Output the [X, Y] coordinate of the center of the cell containing the given text.  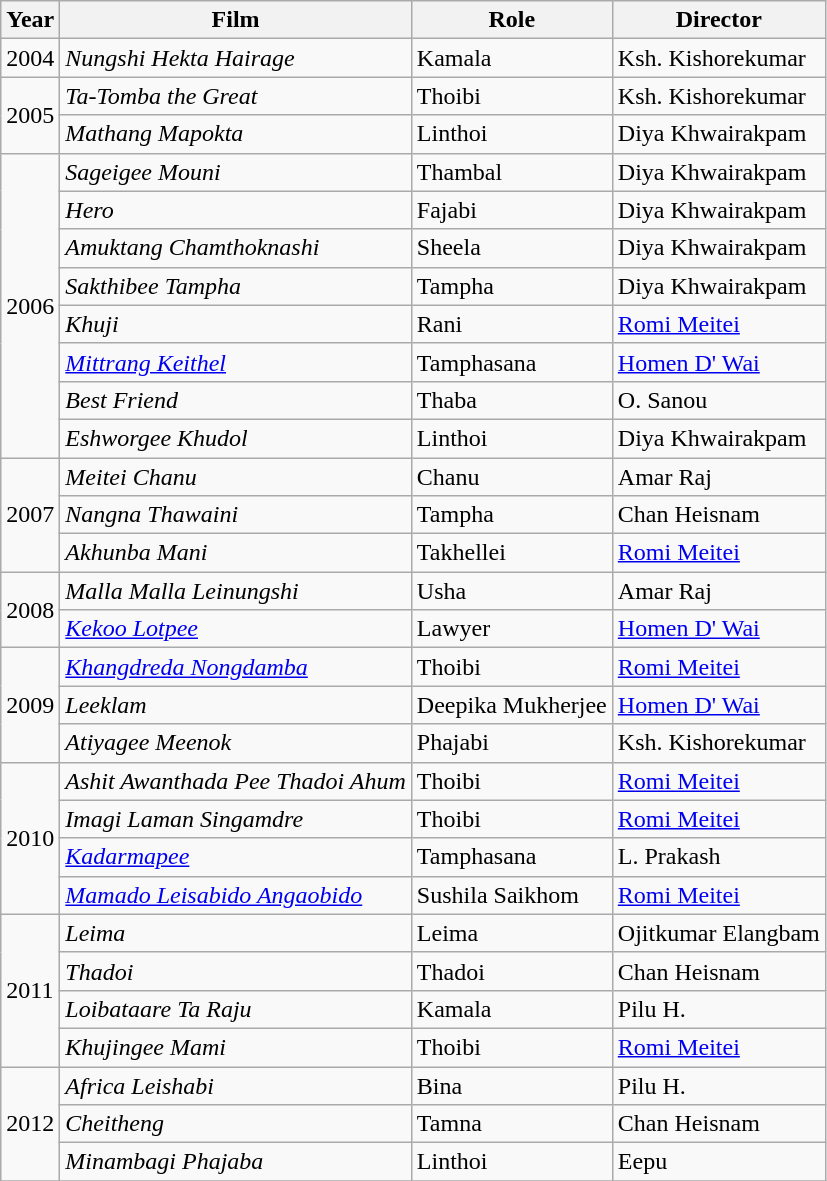
Tamna [512, 1124]
Director [718, 20]
Atiyagee Meenok [236, 743]
Film [236, 20]
Kekoo Lotpee [236, 629]
2010 [30, 838]
2005 [30, 115]
Malla Malla Leinungshi [236, 591]
Eepu [718, 1162]
Nangna Thawaini [236, 515]
Takhellei [512, 553]
Eshworgee Khudol [236, 438]
Sheela [512, 248]
2006 [30, 305]
2007 [30, 515]
Nungshi Hekta Hairage [236, 58]
Mamado Leisabido Angaobido [236, 895]
Akhunba Mani [236, 553]
Best Friend [236, 400]
Amuktang Chamthoknashi [236, 248]
Mittrang Keithel [236, 362]
Loibataare Ta Raju [236, 1009]
Deepika Mukherjee [512, 705]
Minambagi Phajaba [236, 1162]
Meitei Chanu [236, 477]
Africa Leishabi [236, 1085]
2011 [30, 990]
Khangdreda Nongdamba [236, 667]
Fajabi [512, 210]
Chanu [512, 477]
2004 [30, 58]
Ta-Tomba the Great [236, 96]
Bina [512, 1085]
2012 [30, 1123]
Sageigee Mouni [236, 172]
Role [512, 20]
Khuji [236, 324]
Phajabi [512, 743]
Mathang Mapokta [236, 134]
Leeklam [236, 705]
Thambal [512, 172]
Thaba [512, 400]
Ojitkumar Elangbam [718, 933]
Lawyer [512, 629]
L. Prakash [718, 857]
Imagi Laman Singamdre [236, 819]
Sakthibee Tampha [236, 286]
Rani [512, 324]
Cheitheng [236, 1124]
Sushila Saikhom [512, 895]
O. Sanou [718, 400]
2008 [30, 610]
Ashit Awanthada Pee Thadoi Ahum [236, 781]
Usha [512, 591]
Hero [236, 210]
Kadarmapee [236, 857]
2009 [30, 705]
Khujingee Mami [236, 1047]
Year [30, 20]
